Return (X, Y) of the center of cell containing provided text 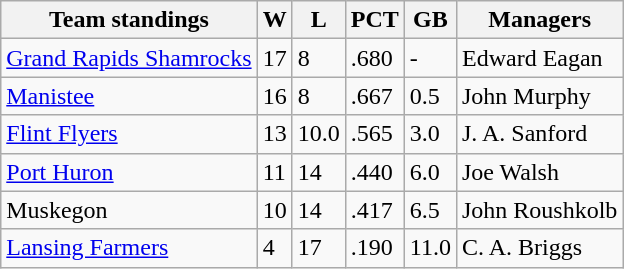
Grand Rapids Shamrocks (129, 58)
.667 (374, 96)
.565 (374, 134)
W (274, 20)
PCT (374, 20)
John Murphy (539, 96)
Muskegon (129, 210)
.440 (374, 172)
Flint Flyers (129, 134)
11 (274, 172)
J. A. Sanford (539, 134)
.417 (374, 210)
16 (274, 96)
6.5 (430, 210)
Lansing Farmers (129, 248)
11.0 (430, 248)
0.5 (430, 96)
6.0 (430, 172)
Managers (539, 20)
10 (274, 210)
13 (274, 134)
4 (274, 248)
.680 (374, 58)
GB (430, 20)
Team standings (129, 20)
Manistee (129, 96)
Edward Eagan (539, 58)
Joe Walsh (539, 172)
.190 (374, 248)
L (318, 20)
10.0 (318, 134)
- (430, 58)
C. A. Briggs (539, 248)
John Roushkolb (539, 210)
Port Huron (129, 172)
3.0 (430, 134)
